Capture the cell that displays the provided text and extract its (X, Y) central coordinate. 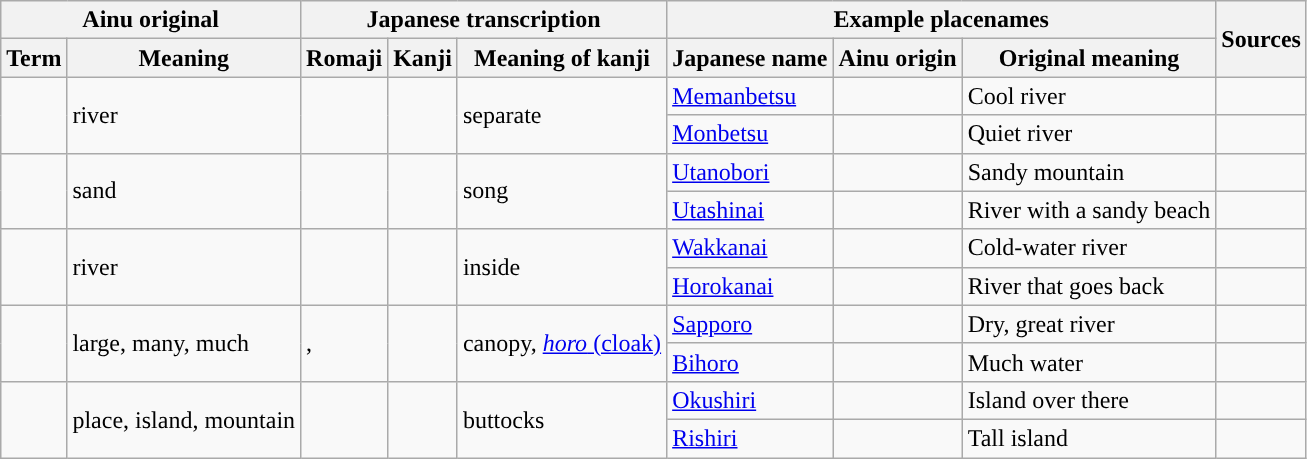
Bihoro (750, 362)
separate (562, 115)
, (344, 343)
buttocks (562, 419)
Utashinai (750, 210)
sand (184, 191)
Original meaning (1089, 58)
Sapporo (750, 324)
Japanese name (750, 58)
Romaji (344, 58)
song (562, 191)
Example placenames (942, 20)
Sources (1262, 39)
River that goes back (1089, 286)
Japanese transcription (484, 20)
inside (562, 267)
Ainu original (151, 20)
canopy, horo (cloak) (562, 343)
Meaning (184, 58)
Island over there (1089, 400)
Sandy mountain (1089, 172)
place, island, mountain (184, 419)
Wakkanai (750, 248)
River with a sandy beach (1089, 210)
Term (34, 58)
Memanbetsu (750, 96)
Utanobori (750, 172)
Cool river (1089, 96)
Cold-water river (1089, 248)
Okushiri (750, 400)
Horokanai (750, 286)
Quiet river (1089, 134)
Meaning of kanji (562, 58)
Kanji (423, 58)
Much water (1089, 362)
Rishiri (750, 438)
Dry, great river (1089, 324)
Tall island (1089, 438)
Monbetsu (750, 134)
Ainu origin (898, 58)
large, many, much (184, 343)
